Return [x, y] of the center of cell containing provided text 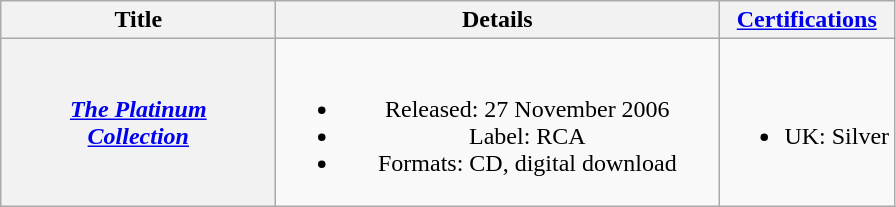
The PlatinumCollection [138, 122]
Title [138, 20]
Released: 27 November 2006Label: RCA Formats: CD, digital download [498, 122]
Details [498, 20]
Certifications [807, 20]
UK: Silver [807, 122]
